From the cell containing the given text, extract its center point as [x, y] coordinate. 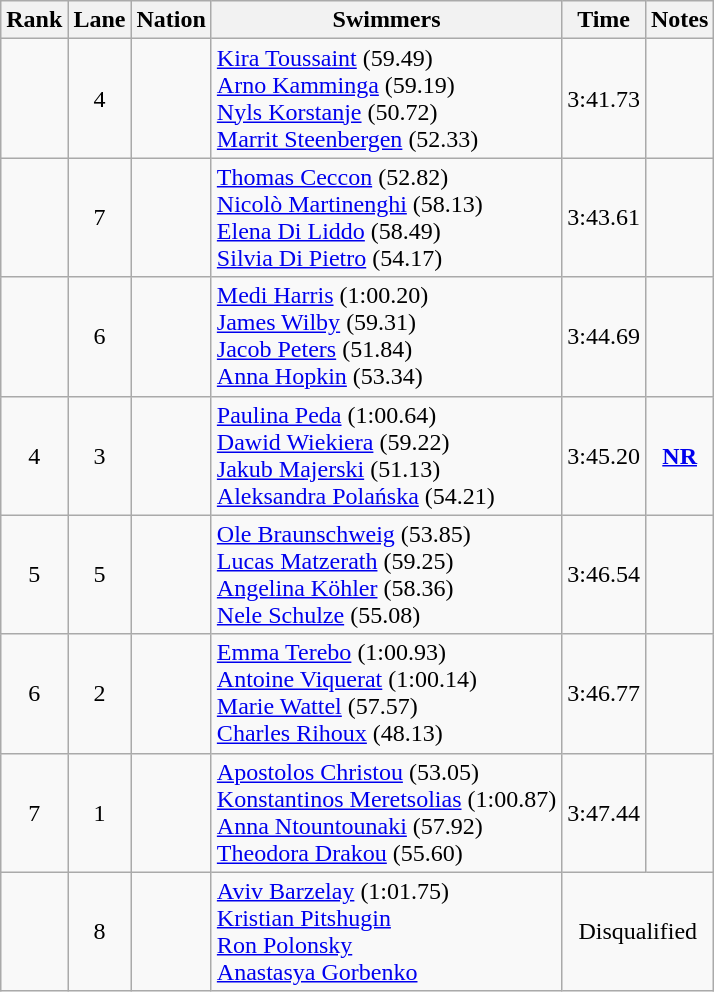
2 [100, 694]
Notes [679, 20]
Ole Braunschweig (53.85)Lucas Matzerath (59.25)Angelina Köhler (58.36)Nele Schulze (55.08) [386, 574]
Medi Harris (1:00.20)James Wilby (59.31)Jacob Peters (51.84)Anna Hopkin (53.34) [386, 336]
3:46.54 [604, 574]
Apostolos Christou (53.05)Konstantinos Meretsolias (1:00.87)Anna Ntountounaki (57.92)Theodora Drakou (55.60) [386, 812]
Thomas Ceccon (52.82)Nicolò Martinenghi (58.13)Elena Di Liddo (58.49)Silvia Di Pietro (54.17) [386, 218]
3:44.69 [604, 336]
NR [679, 456]
Swimmers [386, 20]
Rank [34, 20]
Paulina Peda (1:00.64)Dawid Wiekiera (59.22)Jakub Majerski (51.13)Aleksandra Polańska (54.21) [386, 456]
3 [100, 456]
3:45.20 [604, 456]
3:43.61 [604, 218]
Disqualified [638, 932]
Emma Terebo (1:00.93)Antoine Viquerat (1:00.14)Marie Wattel (57.57)Charles Rihoux (48.13) [386, 694]
Kira Toussaint (59.49)Arno Kamminga (59.19)Nyls Korstanje (50.72)Marrit Steenbergen (52.33) [386, 98]
1 [100, 812]
Aviv Barzelay (1:01.75)Kristian PitshuginRon PolonskyAnastasya Gorbenko [386, 932]
8 [100, 932]
3:47.44 [604, 812]
Time [604, 20]
3:41.73 [604, 98]
Nation [171, 20]
3:46.77 [604, 694]
Lane [100, 20]
